Return the [x, y] coordinate for the center point of the cell that contains the specified text.  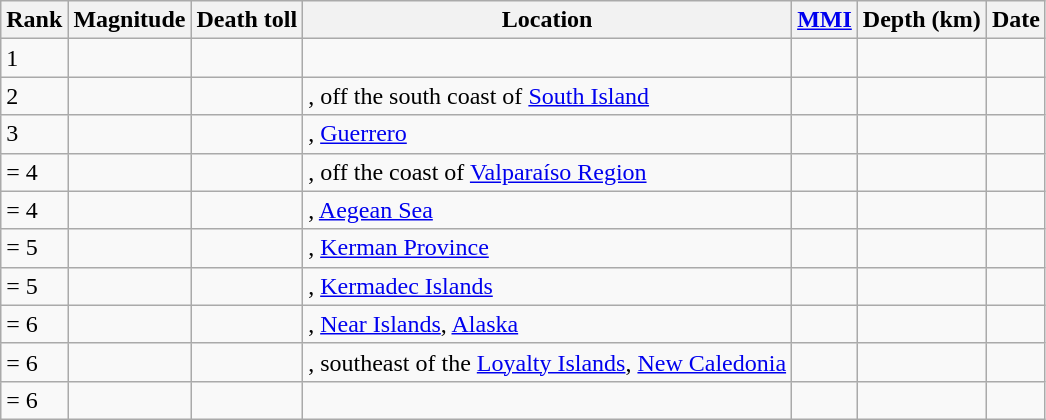
, Near Islands, Alaska [548, 324]
1 [34, 58]
Location [548, 20]
, Kermadec Islands [548, 286]
Date [1016, 20]
, southeast of the Loyalty Islands, New Caledonia [548, 362]
3 [34, 134]
Rank [34, 20]
, Guerrero [548, 134]
2 [34, 96]
, Kerman Province [548, 248]
MMI [825, 20]
Depth (km) [922, 20]
, off the coast of Valparaíso Region [548, 172]
Magnitude [130, 20]
Death toll [247, 20]
, Aegean Sea [548, 210]
, off the south coast of South Island [548, 96]
